Determine the (X, Y) coordinate at the center of the cell enclosing the given text.  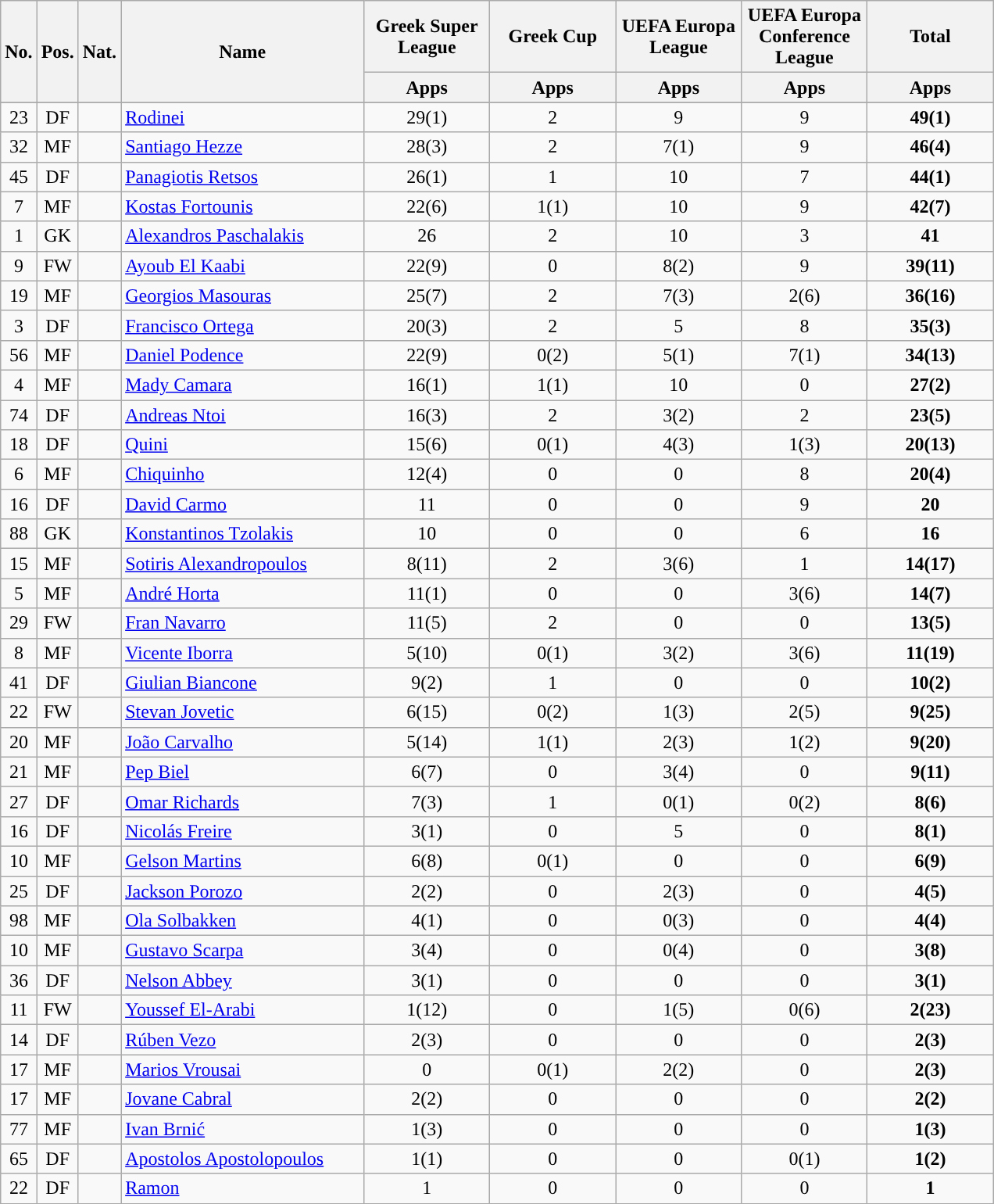
25 (19, 890)
Ayoub El Kaabi (242, 266)
Gustavo Scarpa (242, 951)
8(6) (930, 801)
Youssef El-Arabi (242, 1010)
15(6) (427, 445)
13(5) (930, 623)
88 (19, 534)
32 (19, 147)
49(1) (930, 117)
42(7) (930, 206)
35(3) (930, 325)
6(8) (427, 861)
16(3) (427, 415)
27 (19, 801)
34(13) (930, 355)
46(4) (930, 147)
Rodinei (242, 117)
Jovane Cabral (242, 1099)
23 (19, 117)
Rúben Vezo (242, 1040)
Name (242, 52)
UEFA Europa Conference League (805, 37)
Panagiotis Retsos (242, 177)
Gelson Martins (242, 861)
15 (19, 564)
4(5) (930, 890)
João Carvalho (242, 742)
Pep Biel (242, 772)
20(13) (930, 445)
Chiquinho (242, 475)
Daniel Podence (242, 355)
Ramon (242, 1188)
11(1) (427, 593)
Nicolás Freire (242, 831)
Mady Camara (242, 385)
22(6) (427, 206)
11(5) (427, 623)
45 (19, 177)
Vicente Iborra (242, 653)
65 (19, 1159)
39(11) (930, 266)
Omar Richards (242, 801)
2(23) (930, 1010)
Nat. (99, 52)
26 (427, 236)
74 (19, 415)
28(3) (427, 147)
98 (19, 921)
27(2) (930, 385)
9(11) (930, 772)
8(2) (678, 266)
Konstantinos Tzolakis (242, 534)
Santiago Hezze (242, 147)
Fran Navarro (242, 623)
Greek Cup (553, 37)
14(7) (930, 593)
19 (19, 296)
8(1) (930, 831)
9(25) (930, 712)
Francisco Ortega (242, 325)
0(4) (678, 951)
Ola Solbakken (242, 921)
1(12) (427, 1010)
9(20) (930, 742)
29(1) (427, 117)
56 (19, 355)
4(4) (930, 921)
Jackson Porozo (242, 890)
8(11) (427, 564)
Pos. (58, 52)
Alexandros Paschalakis (242, 236)
18 (19, 445)
77 (19, 1129)
14 (19, 1040)
Greek Super League (427, 37)
Apostolos Apostolopoulos (242, 1159)
16(1) (427, 385)
0(6) (805, 1010)
29 (19, 623)
5(1) (678, 355)
4(1) (427, 921)
14(17) (930, 564)
Ivan Brnić (242, 1129)
4 (19, 385)
36(16) (930, 296)
2(6) (805, 296)
David Carmo (242, 504)
25(7) (427, 296)
3(8) (930, 951)
11(19) (930, 653)
44(1) (930, 177)
Nelson Abbey (242, 980)
Sotiris Alexandropoulos (242, 564)
5(10) (427, 653)
12(4) (427, 475)
Marios Vrousai (242, 1070)
André Horta (242, 593)
6(7) (427, 772)
6(9) (930, 861)
Andreas Ntoi (242, 415)
21 (19, 772)
23(5) (930, 415)
5(14) (427, 742)
Stevan Jovetic (242, 712)
UEFA Europa League (678, 37)
Giulian Biancone (242, 683)
20(3) (427, 325)
26(1) (427, 177)
2(5) (805, 712)
Georgios Masouras (242, 296)
No. (19, 52)
4(3) (678, 445)
Kostas Fortounis (242, 206)
0(3) (678, 921)
10(2) (930, 683)
36 (19, 980)
9(2) (427, 683)
6(15) (427, 712)
Total (930, 37)
20(4) (930, 475)
1(5) (678, 1010)
Quini (242, 445)
